From the cell containing the given text, extract its center point as [X, Y] coordinate. 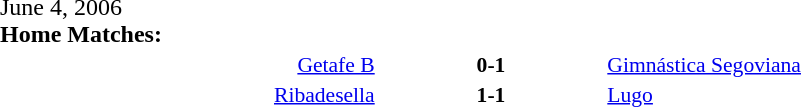
0-1 [492, 64]
